For the text-containing cell, return its midpoint in (x, y) coordinate format. 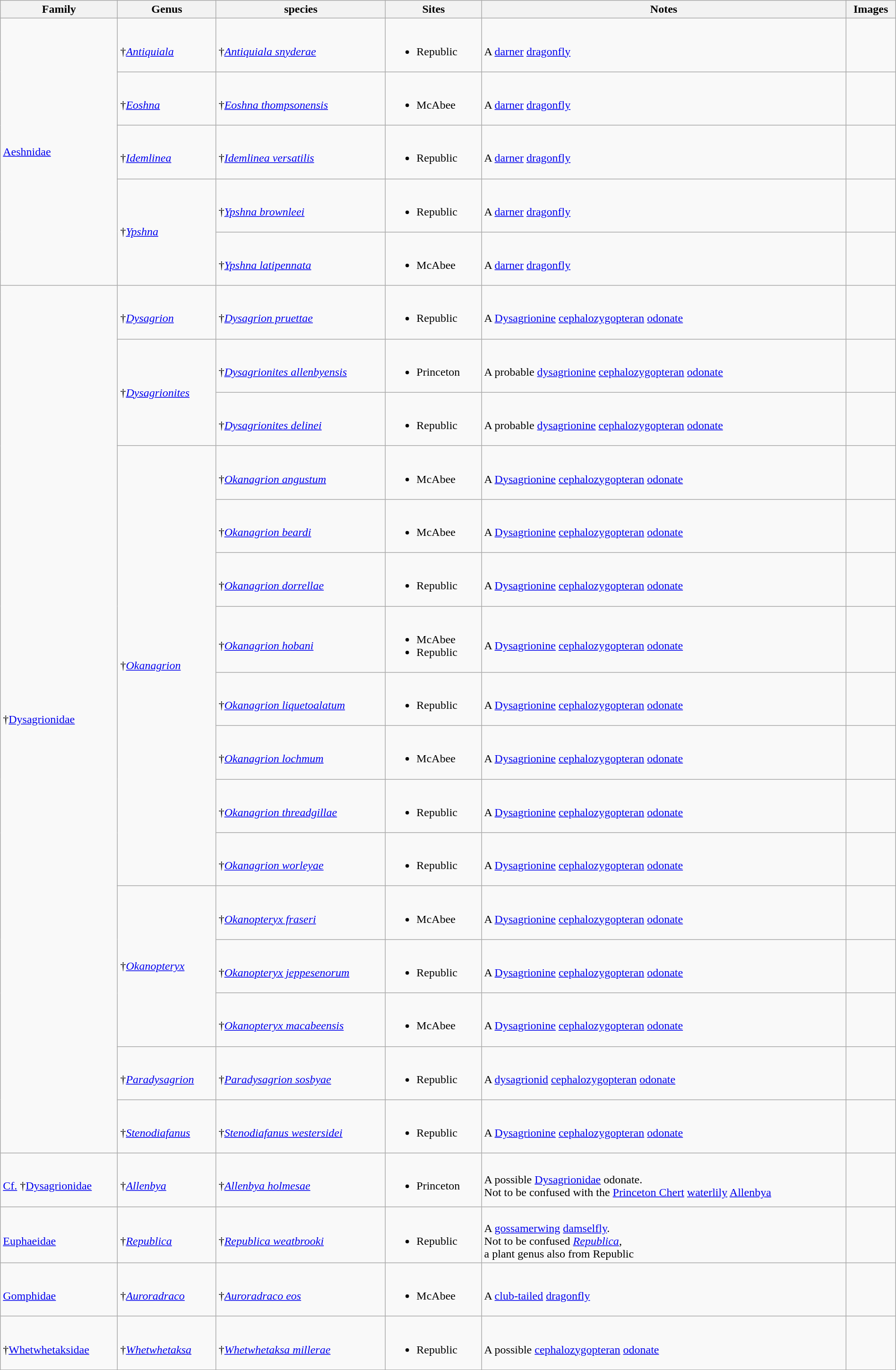
†Stenodiafanus (167, 1127)
†Okanopteryx fraseri (301, 913)
†Ypshna (167, 232)
†Okanagrion lochmum (301, 752)
†Stenodiafanus westersidei (301, 1127)
†Paradysagrion sosbyae (301, 1073)
†Okanopteryx jeppesenorum (301, 966)
†Eoshna (167, 98)
†Idemlinea versatilis (301, 152)
Family (59, 9)
Notes (663, 9)
†Okanagrion angustum (301, 473)
A possible cephalozygopteran odonate (663, 1343)
†Republica (167, 1234)
†Dysagrionites allenbyensis (301, 366)
†Okanagrion hobani (301, 639)
†Okanagrion beardi (301, 526)
†Dysagrion pruettae (301, 312)
†Idemlinea (167, 152)
species (301, 9)
†Allenbya (167, 1180)
A club-tailed dragonfly (663, 1289)
Gomphidae (59, 1289)
A gossamerwing damselfly. Not to be confused Republica, a plant genus also from Republic (663, 1234)
Images (870, 9)
†Ypshna latipennata (301, 259)
†Whetwhetaksa (167, 1343)
†Antiquiala snyderae (301, 45)
†Okanagrion worleyae (301, 859)
A dysagrionid cephalozygopteran odonate (663, 1073)
†Okanagrion threadgillae (301, 806)
†Whetwhetaksidae (59, 1343)
†Auroradraco (167, 1289)
†Okanagrion liquetoalatum (301, 699)
†Ypshna brownleei (301, 205)
†Republica weatbrooki (301, 1234)
A possible Dysagrionidae odonate. Not to be confused with the Princeton Chert waterlily Allenbya (663, 1180)
†Okanopteryx (167, 966)
†Dysagrionites (167, 392)
†Okanagrion dorrellae (301, 579)
Sites (434, 9)
Euphaeidae (59, 1234)
†Whetwhetaksa millerae (301, 1343)
Aeshnidae (59, 152)
†Allenbya holmesae (301, 1180)
Cf. †Dysagrionidae (59, 1180)
†Dysagrionidae (59, 719)
†Eoshna thompsonensis (301, 98)
†Dysagrionites delinei (301, 419)
McAbeeRepublic (434, 639)
†Auroradraco eos (301, 1289)
Genus (167, 9)
†Okanopteryx macabeensis (301, 1020)
†Antiquiala (167, 45)
†Okanagrion (167, 666)
†Paradysagrion (167, 1073)
†Dysagrion (167, 312)
